Output the [X, Y] coordinate of the center of the cell containing the given text.  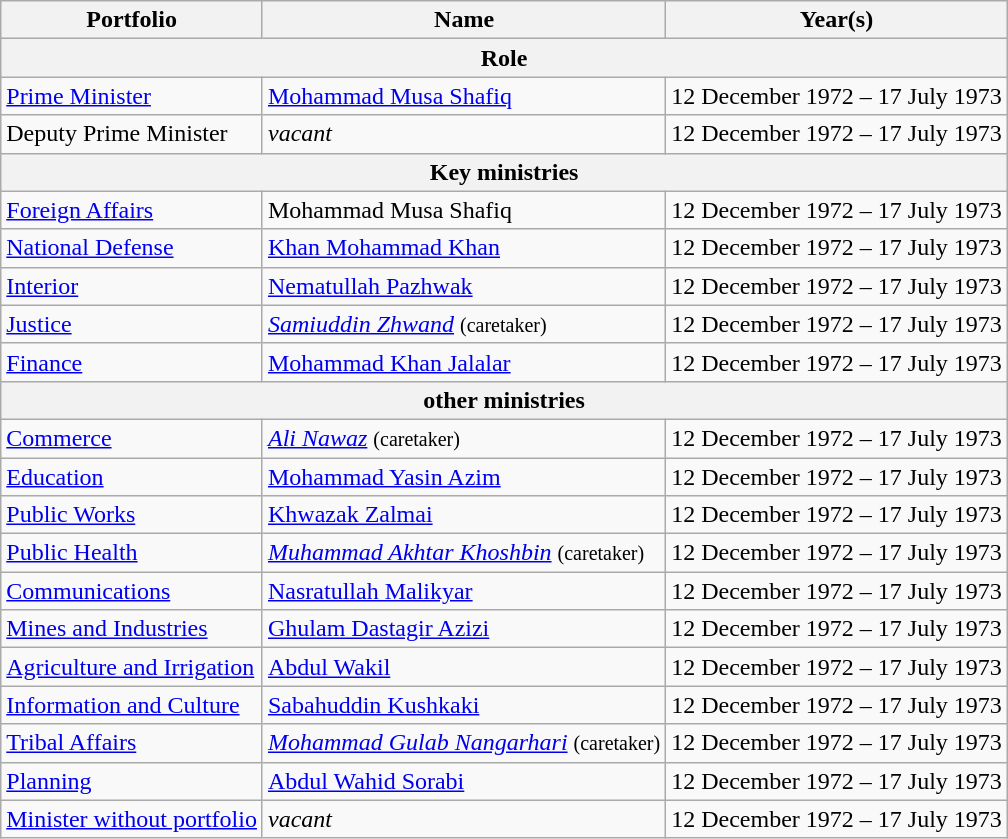
Muhammad Akhtar Khoshbin (caretaker) [464, 553]
Public Health [132, 553]
Education [132, 477]
other ministries [504, 400]
Abdul Wahid Sorabi [464, 781]
Portfolio [132, 20]
Finance [132, 362]
Mines and Industries [132, 629]
Communications [132, 591]
Minister without portfolio [132, 819]
Year(s) [837, 20]
Mohammad Khan Jalalar [464, 362]
Sabahuddin Kushkaki [464, 705]
Role [504, 58]
Mohammad Gulab Nangarhari (caretaker) [464, 743]
National Defense [132, 248]
Khan Mohammad Khan [464, 248]
Planning [132, 781]
Nematullah Pazhwak [464, 286]
Interior [132, 286]
Khwazak Zalmai [464, 515]
Abdul Wakil [464, 667]
Ali Nawaz (caretaker) [464, 438]
Tribal Affairs [132, 743]
Prime Minister [132, 96]
Deputy Prime Minister [132, 134]
Samiuddin Zhwand (caretaker) [464, 324]
Information and Culture [132, 705]
Mohammad Yasin Azim [464, 477]
Public Works [132, 515]
Agriculture and Irrigation [132, 667]
Justice [132, 324]
Nasratullah Malikyar [464, 591]
Ghulam Dastagir Azizi [464, 629]
Key ministries [504, 172]
Commerce [132, 438]
Foreign Affairs [132, 210]
Name [464, 20]
